Scan for the cell matching the given text and deliver its [x, y] coordinate at center. 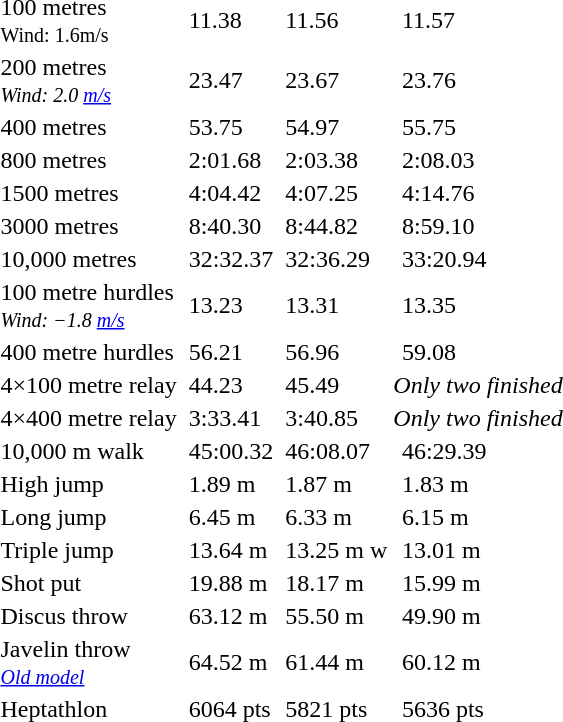
45.49 [336, 385]
13.23 [231, 306]
2:01.68 [231, 160]
13.64 m [231, 550]
56.21 [231, 352]
3:33.41 [231, 418]
23.67 [336, 80]
23.47 [231, 80]
44.23 [231, 385]
3:40.85 [336, 418]
56.96 [336, 352]
18.17 m [336, 583]
64.52 m [231, 662]
19.88 m [231, 583]
61.44 m [336, 662]
2:03.38 [336, 160]
45:00.32 [231, 451]
8:40.30 [231, 226]
4:04.42 [231, 193]
63.12 m [231, 616]
6.45 m [231, 517]
46:08.07 [336, 451]
1.87 m [336, 484]
55.50 m [336, 616]
8:44.82 [336, 226]
1.89 m [231, 484]
32:36.29 [336, 259]
6.33 m [336, 517]
53.75 [231, 127]
32:32.37 [231, 259]
4:07.25 [336, 193]
54.97 [336, 127]
13.31 [336, 306]
13.25 m w [336, 550]
